Capture the cell that displays the provided text and extract its (x, y) central coordinate. 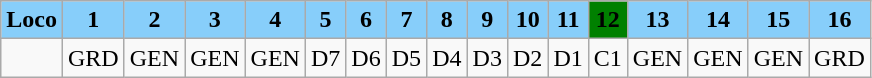
3 (215, 20)
D7 (325, 58)
12 (608, 20)
5 (325, 20)
13 (657, 20)
8 (447, 20)
16 (840, 20)
D2 (527, 58)
9 (487, 20)
2 (154, 20)
10 (527, 20)
14 (718, 20)
6 (366, 20)
11 (568, 20)
C1 (608, 58)
D4 (447, 58)
D6 (366, 58)
7 (406, 20)
D1 (568, 58)
Loco (32, 20)
15 (778, 20)
1 (93, 20)
D3 (487, 58)
D5 (406, 58)
4 (275, 20)
